Scan for the cell matching the given text and deliver its [X, Y] coordinate at center. 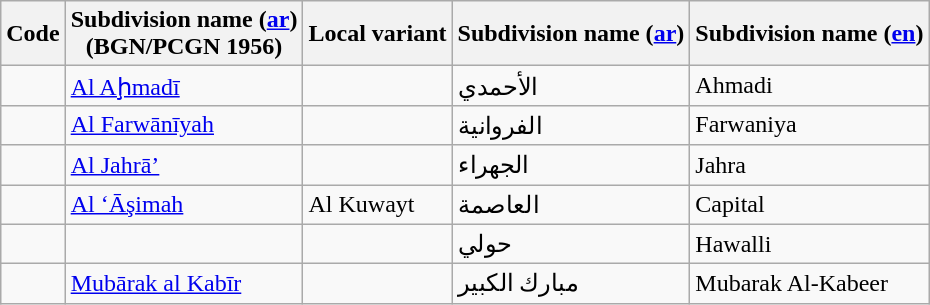
الجهراء [571, 165]
Al Kuwayt [378, 204]
Subdivision name (ar)(BGN/PCGN 1956) [184, 34]
Subdivision name (en) [810, 34]
Hawalli [810, 244]
العاصمة [571, 204]
Ahmadi [810, 86]
Local variant [378, 34]
Al Jahrā’ [184, 165]
Jahra [810, 165]
Mubarak Al-Kabeer [810, 284]
Mubārak al Kabīr [184, 284]
Al Aḩmadī [184, 86]
حولي [571, 244]
Code [33, 34]
Subdivision name (ar) [571, 34]
Capital [810, 204]
Al ‘Āşimah [184, 204]
Farwaniya [810, 125]
مبارك الكبير [571, 284]
الفروانية [571, 125]
Al Farwānīyah [184, 125]
الأحمدي [571, 86]
